Provide the [x, y] coordinate of the cell's center where the given text is located.  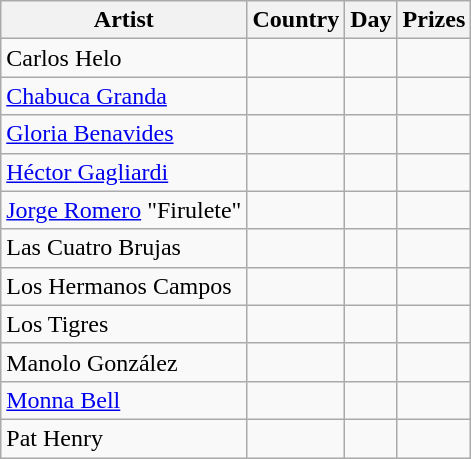
Country [296, 20]
Monna Bell [124, 400]
Carlos Helo [124, 58]
Gloria Benavides [124, 134]
Jorge Romero "Firulete" [124, 210]
Las Cuatro Brujas [124, 248]
Los Tigres [124, 324]
Artist [124, 20]
Prizes [434, 20]
Héctor Gagliardi [124, 172]
Los Hermanos Campos [124, 286]
Pat Henry [124, 438]
Chabuca Granda [124, 96]
Manolo González [124, 362]
Day [371, 20]
